Scan for the cell matching the given text and deliver its (x, y) coordinate at center. 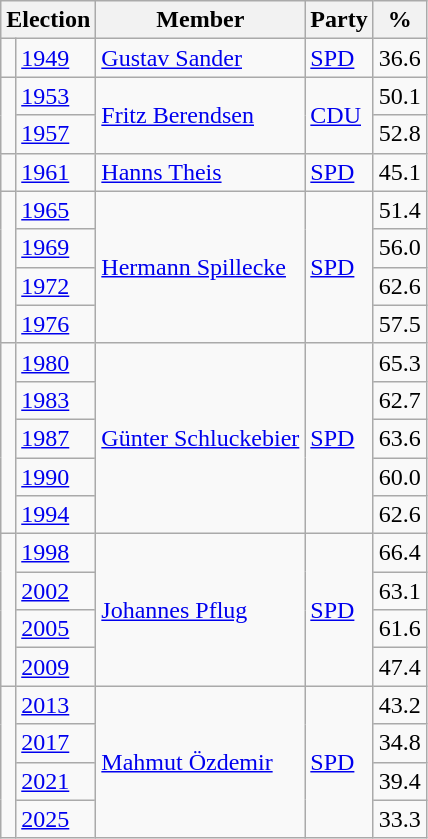
2025 (56, 819)
51.4 (400, 210)
Günter Schluckebier (200, 438)
61.6 (400, 629)
43.2 (400, 705)
52.8 (400, 134)
Gustav Sander (200, 58)
Mahmut Özdemir (200, 762)
1957 (56, 134)
39.4 (400, 781)
2017 (56, 743)
1965 (56, 210)
1953 (56, 96)
2013 (56, 705)
Party (339, 20)
65.3 (400, 362)
Hanns Theis (200, 172)
63.1 (400, 591)
% (400, 20)
1949 (56, 58)
62.7 (400, 400)
56.0 (400, 248)
1969 (56, 248)
33.3 (400, 819)
Hermann Spillecke (200, 267)
Johannes Pflug (200, 610)
57.5 (400, 324)
2002 (56, 591)
63.6 (400, 438)
1987 (56, 438)
1990 (56, 477)
1983 (56, 400)
34.8 (400, 743)
Fritz Berendsen (200, 115)
2009 (56, 667)
66.4 (400, 553)
1976 (56, 324)
45.1 (400, 172)
1972 (56, 286)
1961 (56, 172)
1980 (56, 362)
50.1 (400, 96)
Member (200, 20)
Election (48, 20)
1994 (56, 515)
36.6 (400, 58)
1998 (56, 553)
2021 (56, 781)
2005 (56, 629)
47.4 (400, 667)
60.0 (400, 477)
CDU (339, 115)
